Pinpoint the cell where the given text exists, returning its [X, Y] midpoint coordinate. 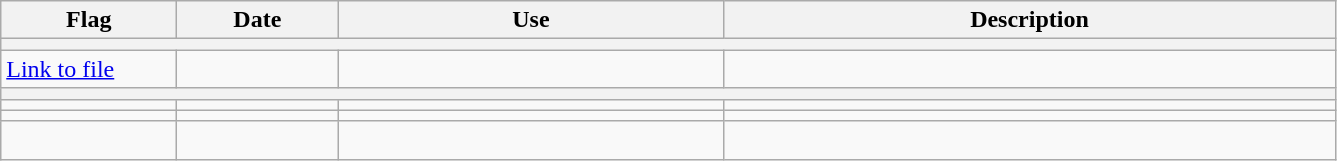
Flag [89, 20]
Description [1030, 20]
Link to file [89, 69]
Use [531, 20]
Date [258, 20]
